Capture the cell that displays the provided text and extract its [X, Y] central coordinate. 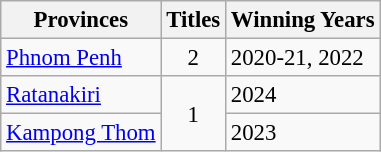
Phnom Penh [81, 58]
Winning Years [303, 20]
Provinces [81, 20]
Titles [194, 20]
Kampong Thom [81, 133]
2 [194, 58]
2020-21, 2022 [303, 58]
2023 [303, 133]
1 [194, 114]
Ratanakiri [81, 95]
2024 [303, 95]
